Detect which cell encompasses the target text, then output its (x, y) center coordinate. 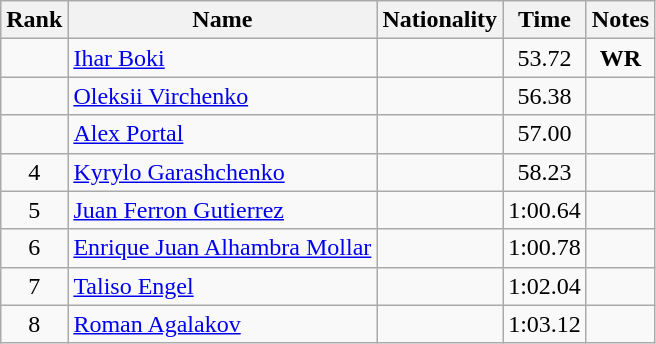
Nationality (440, 20)
1:00.78 (545, 248)
53.72 (545, 58)
Juan Ferron Gutierrez (222, 210)
56.38 (545, 96)
Notes (620, 20)
8 (34, 324)
4 (34, 172)
1:02.04 (545, 286)
Rank (34, 20)
Enrique Juan Alhambra Mollar (222, 248)
58.23 (545, 172)
5 (34, 210)
Name (222, 20)
WR (620, 58)
Ihar Boki (222, 58)
1:03.12 (545, 324)
Time (545, 20)
Oleksii Virchenko (222, 96)
6 (34, 248)
Taliso Engel (222, 286)
Alex Portal (222, 134)
Roman Agalakov (222, 324)
1:00.64 (545, 210)
7 (34, 286)
57.00 (545, 134)
Kyrylo Garashchenko (222, 172)
